Provide the (X, Y) coordinate of the cell's center where the given text is located.  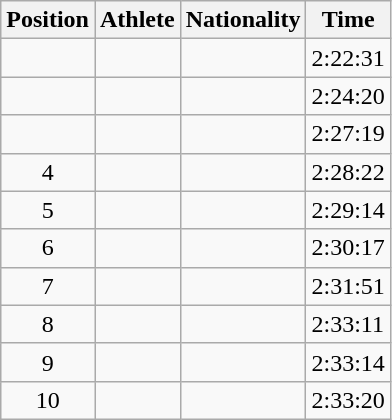
2:31:51 (348, 286)
Time (348, 20)
2:33:11 (348, 324)
Athlete (137, 20)
2:24:20 (348, 96)
7 (48, 286)
Position (48, 20)
5 (48, 210)
9 (48, 362)
2:33:20 (348, 400)
10 (48, 400)
2:33:14 (348, 362)
4 (48, 172)
2:30:17 (348, 248)
Nationality (243, 20)
2:28:22 (348, 172)
8 (48, 324)
2:27:19 (348, 134)
2:29:14 (348, 210)
6 (48, 248)
2:22:31 (348, 58)
